Output the (X, Y) coordinate of the center of the cell containing the given text.  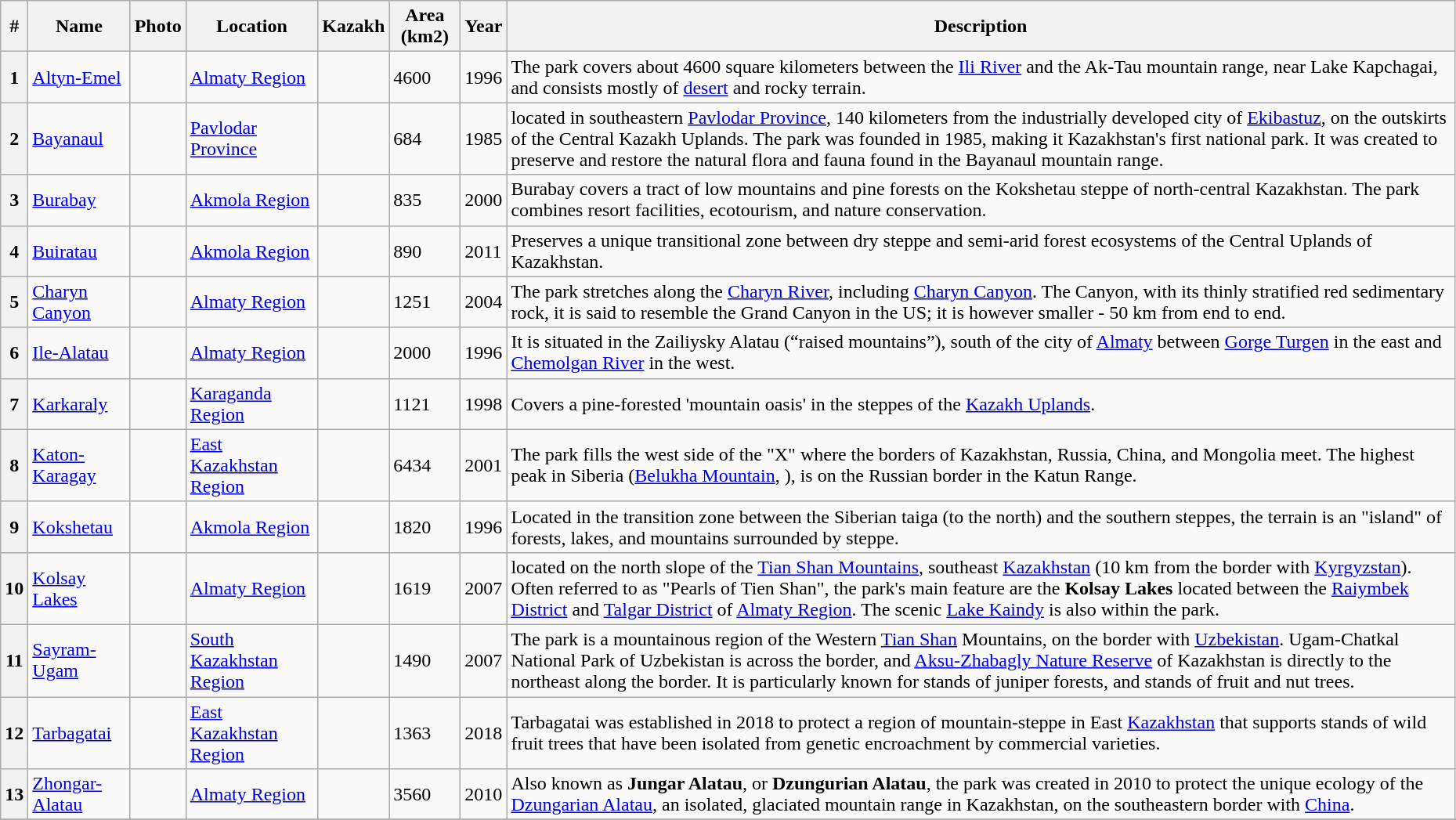
Buiratau (79, 251)
Photo (158, 27)
1490 (425, 660)
Karaganda Region (252, 404)
10 (14, 588)
Karkaraly (79, 404)
2004 (484, 302)
4 (14, 251)
2011 (484, 251)
Location (252, 27)
835 (425, 200)
1 (14, 77)
# (14, 27)
1251 (425, 302)
Description (981, 27)
5 (14, 302)
1619 (425, 588)
Kazakh (354, 27)
12 (14, 733)
8 (14, 465)
2001 (484, 465)
Preserves a unique transitional zone between dry steppe and semi-arid forest ecosystems of the Central Uplands of Kazakhstan. (981, 251)
3560 (425, 794)
Pavlodar Province (252, 139)
684 (425, 139)
1998 (484, 404)
Kokshetau (79, 526)
9 (14, 526)
Tarbagatai (79, 733)
1985 (484, 139)
Sayram-Ugam (79, 660)
11 (14, 660)
Name (79, 27)
Altyn-Emel (79, 77)
Covers a pine-forested 'mountain oasis' in the steppes of the Kazakh Uplands. (981, 404)
6 (14, 352)
1820 (425, 526)
3 (14, 200)
890 (425, 251)
2 (14, 139)
Ile-Alatau (79, 352)
2010 (484, 794)
2018 (484, 733)
7 (14, 404)
Zhongar-Alatau (79, 794)
Bayanaul (79, 139)
Year (484, 27)
Katon-Karagay (79, 465)
4600 (425, 77)
6434 (425, 465)
Kolsay Lakes (79, 588)
1363 (425, 733)
13 (14, 794)
South Kazakhstan Region (252, 660)
Area (km2) (425, 27)
1121 (425, 404)
Charyn Canyon (79, 302)
Burabay (79, 200)
